Determine the [x, y] coordinate at the center of the cell enclosing the given text.  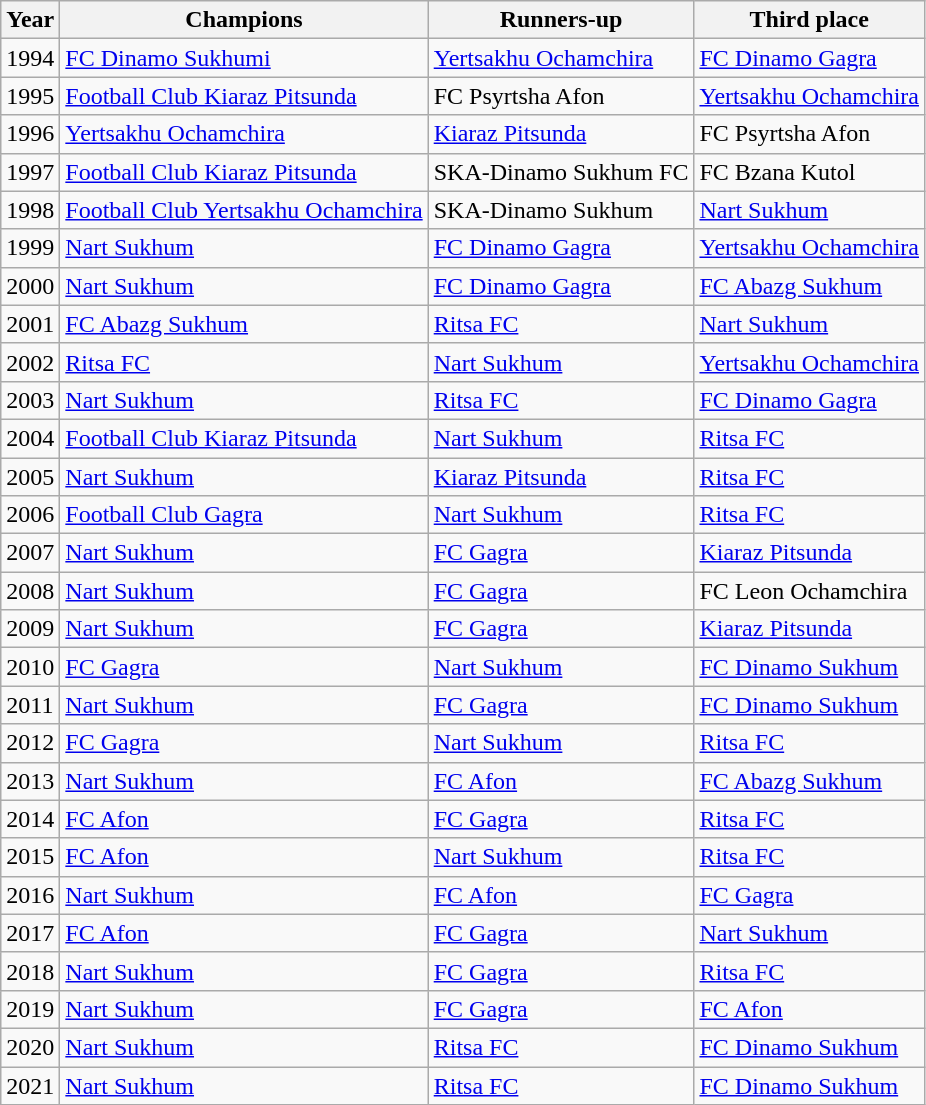
2015 [30, 857]
2021 [30, 1085]
Runners-up [561, 20]
2014 [30, 819]
SKA-Dinamo Sukhum [561, 210]
SKA-Dinamo Sukhum FC [561, 172]
2006 [30, 515]
Year [30, 20]
Third place [810, 20]
1999 [30, 248]
2020 [30, 1047]
2008 [30, 591]
2018 [30, 971]
FC Leon Ochamchira [810, 591]
Champions [244, 20]
2002 [30, 362]
FC Bzana Kutol [810, 172]
1998 [30, 210]
2001 [30, 324]
2016 [30, 895]
1995 [30, 96]
2017 [30, 933]
Football Club Yertsakhu Ochamchira [244, 210]
1997 [30, 172]
2009 [30, 629]
Football Club Gagra [244, 515]
2004 [30, 438]
2010 [30, 667]
2007 [30, 553]
1994 [30, 58]
2000 [30, 286]
2003 [30, 400]
1996 [30, 134]
2011 [30, 705]
2013 [30, 781]
FC Dinamo Sukhumi [244, 58]
2019 [30, 1009]
2005 [30, 477]
2012 [30, 743]
